Provide the [X, Y] coordinate of the cell's center where the given text is located.  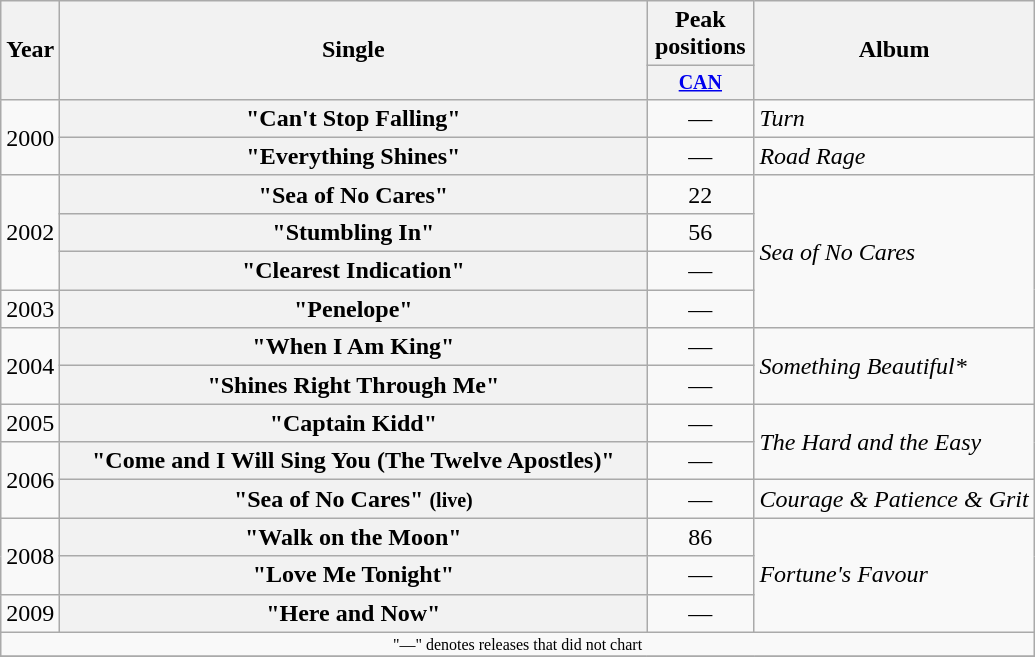
2005 [30, 423]
"Clearest Indication" [354, 271]
"Shines Right Through Me" [354, 385]
"Captain Kidd" [354, 423]
2004 [30, 366]
"Come and I Will Sing You (The Twelve Apostles)" [354, 461]
Sea of No Cares [894, 251]
"Penelope" [354, 309]
Fortune's Favour [894, 575]
Album [894, 50]
"Sea of No Cares" [354, 194]
"Stumbling In" [354, 232]
2008 [30, 556]
"Sea of No Cares" (live) [354, 499]
"Love Me Tonight" [354, 575]
"—" denotes releases that did not chart [518, 644]
Peak positions [700, 34]
Courage & Patience & Grit [894, 499]
56 [700, 232]
"When I Am King" [354, 347]
Something Beautiful* [894, 366]
Turn [894, 118]
22 [700, 194]
"Walk on the Moon" [354, 537]
"Everything Shines" [354, 156]
"Here and Now" [354, 613]
2003 [30, 309]
CAN [700, 82]
2006 [30, 480]
2009 [30, 613]
2000 [30, 137]
86 [700, 537]
The Hard and the Easy [894, 442]
2002 [30, 232]
Road Rage [894, 156]
Single [354, 50]
"Can't Stop Falling" [354, 118]
Year [30, 50]
